Identify which cell holds the provided text, then report its [X, Y] central coordinate. 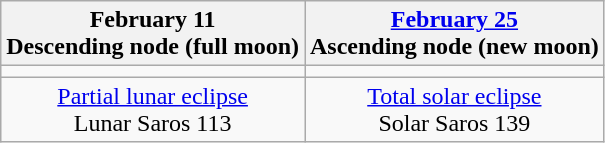
Partial lunar eclipseLunar Saros 113 [153, 110]
February 25Ascending node (new moon) [454, 34]
Total solar eclipseSolar Saros 139 [454, 110]
February 11Descending node (full moon) [153, 34]
